Capture the cell that displays the provided text and extract its (X, Y) central coordinate. 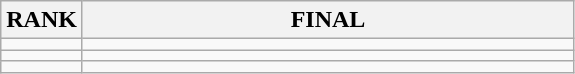
FINAL (328, 20)
RANK (42, 20)
